Locate the cell with the specified text and output its (x, y) center coordinate. 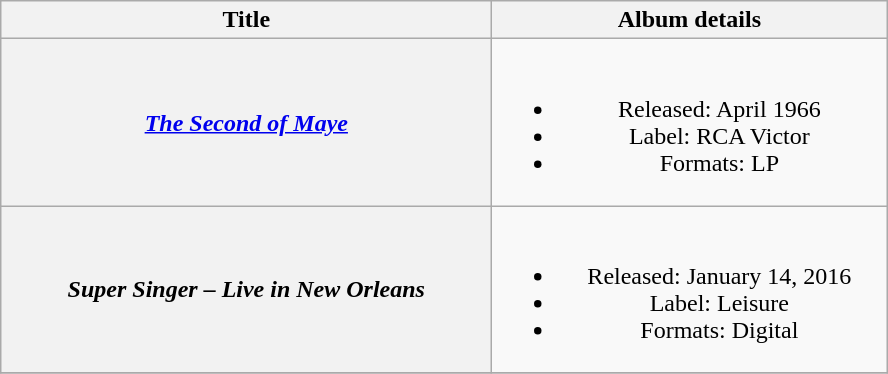
Released: April 1966Label: RCA VictorFormats: LP (690, 122)
Released: January 14, 2016Label: LeisureFormats: Digital (690, 290)
Super Singer – Live in New Orleans (246, 290)
Album details (690, 20)
The Second of Maye (246, 122)
Title (246, 20)
